Determine the [X, Y] coordinate at the center of the cell enclosing the given text.  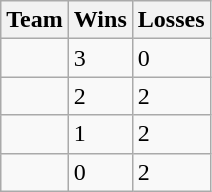
1 [100, 134]
3 [100, 58]
Losses [171, 20]
Team [35, 20]
Wins [100, 20]
